Locate the cell with the specified text and output its [X, Y] center coordinate. 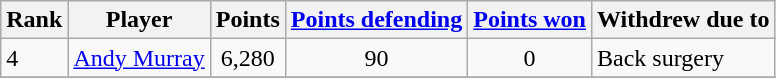
Back surgery [683, 58]
6,280 [248, 58]
90 [376, 58]
Player [139, 20]
0 [530, 58]
Withdrew due to [683, 20]
Andy Murray [139, 58]
Points defending [376, 20]
4 [34, 58]
Points [248, 20]
Rank [34, 20]
Points won [530, 20]
